Return (X, Y) of the center of cell containing provided text 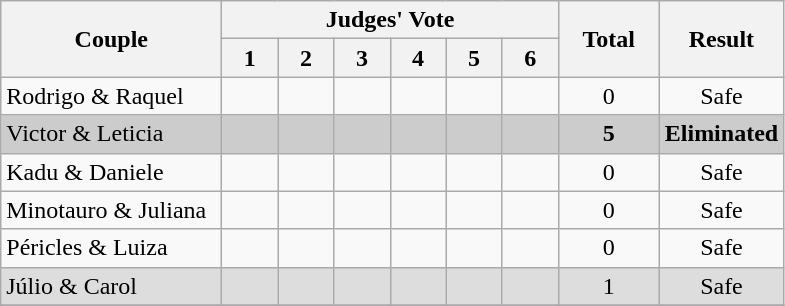
Victor & Leticia (112, 134)
Péricles & Luiza (112, 248)
2 (306, 58)
Minotauro & Juliana (112, 210)
Kadu & Daniele (112, 172)
Judges' Vote (390, 20)
4 (418, 58)
Couple (112, 39)
Rodrigo & Raquel (112, 96)
Result (721, 39)
3 (362, 58)
Júlio & Carol (112, 286)
Total (608, 39)
Eliminated (721, 134)
6 (530, 58)
